From the cell containing the given text, extract its center point as [X, Y] coordinate. 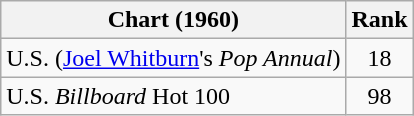
98 [380, 96]
18 [380, 58]
U.S. Billboard Hot 100 [174, 96]
U.S. (Joel Whitburn's Pop Annual) [174, 58]
Rank [380, 20]
Chart (1960) [174, 20]
